Capture the cell that displays the provided text and extract its [x, y] central coordinate. 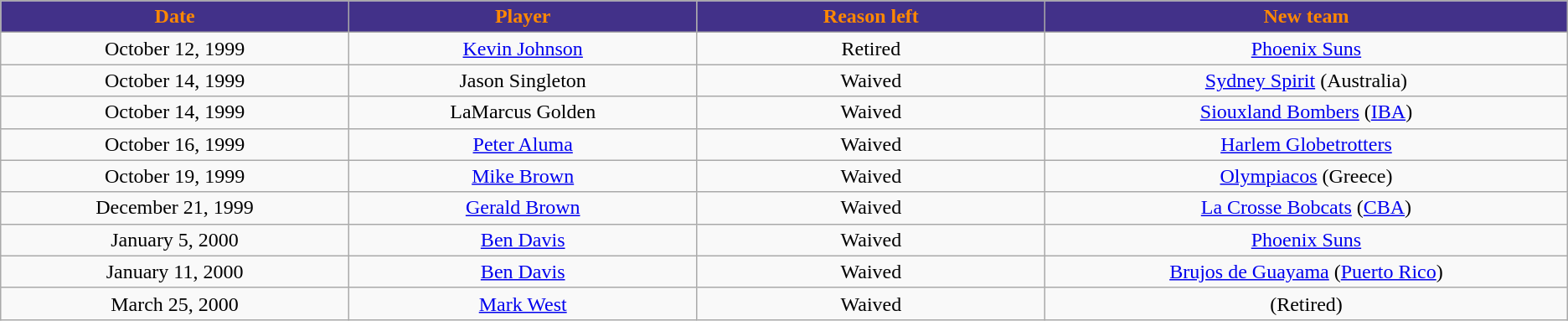
La Crosse Bobcats (CBA) [1307, 208]
(Retired) [1307, 303]
October 16, 1999 [175, 144]
January 11, 2000 [175, 272]
Date [175, 17]
October 19, 1999 [175, 176]
October 12, 1999 [175, 49]
Siouxland Bombers (IBA) [1307, 112]
Reason left [871, 17]
Kevin Johnson [523, 49]
Retired [871, 49]
March 25, 2000 [175, 303]
January 5, 2000 [175, 240]
Player [523, 17]
December 21, 1999 [175, 208]
Olympiacos (Greece) [1307, 176]
New team [1307, 17]
Sydney Spirit (Australia) [1307, 80]
Mike Brown [523, 176]
LaMarcus Golden [523, 112]
Peter Aluma [523, 144]
Harlem Globetrotters [1307, 144]
Gerald Brown [523, 208]
Mark West [523, 303]
Brujos de Guayama (Puerto Rico) [1307, 272]
Jason Singleton [523, 80]
